Pinpoint the cell where the given text exists, returning its [x, y] midpoint coordinate. 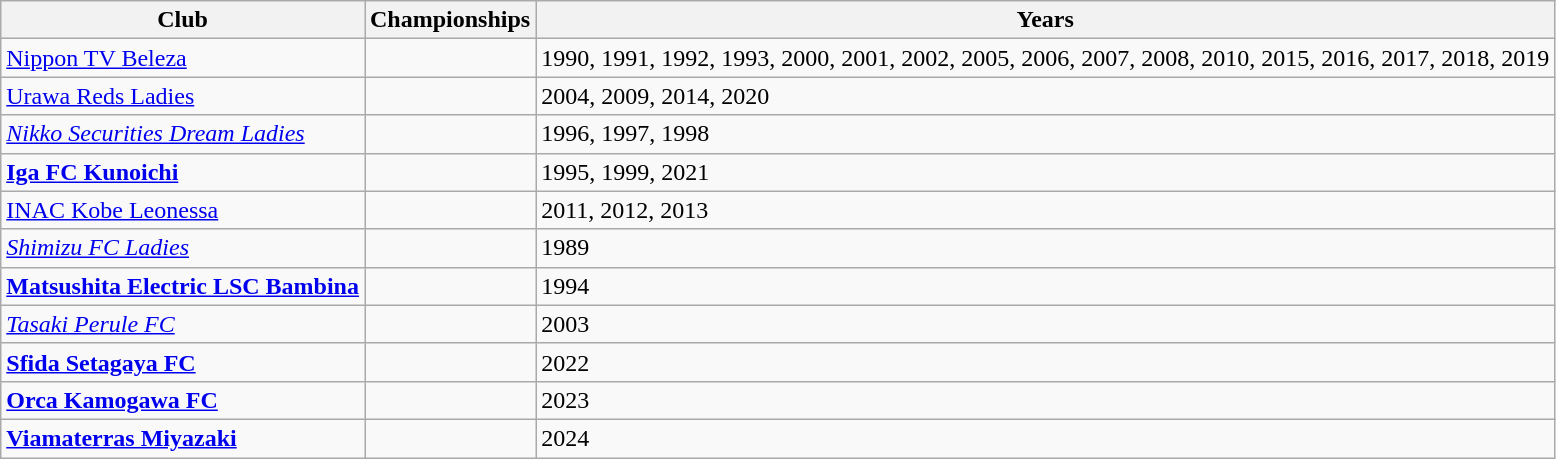
INAC Kobe Leonessa [183, 210]
Tasaki Perule FC [183, 324]
Orca Kamogawa FC [183, 400]
2004, 2009, 2014, 2020 [1046, 96]
1996, 1997, 1998 [1046, 134]
1989 [1046, 248]
2011, 2012, 2013 [1046, 210]
Nikko Securities Dream Ladies [183, 134]
Years [1046, 20]
Matsushita Electric LSC Bambina [183, 286]
Viamaterras Miyazaki [183, 438]
Championships [450, 20]
Club [183, 20]
Sfida Setagaya FC [183, 362]
1995, 1999, 2021 [1046, 172]
1994 [1046, 286]
Iga FC Kunoichi [183, 172]
Shimizu FC Ladies [183, 248]
Nippon TV Beleza [183, 58]
2003 [1046, 324]
1990, 1991, 1992, 1993, 2000, 2001, 2002, 2005, 2006, 2007, 2008, 2010, 2015, 2016, 2017, 2018, 2019 [1046, 58]
2022 [1046, 362]
2023 [1046, 400]
2024 [1046, 438]
Urawa Reds Ladies [183, 96]
